Determine the (X, Y) coordinate at the center of the cell enclosing the given text.  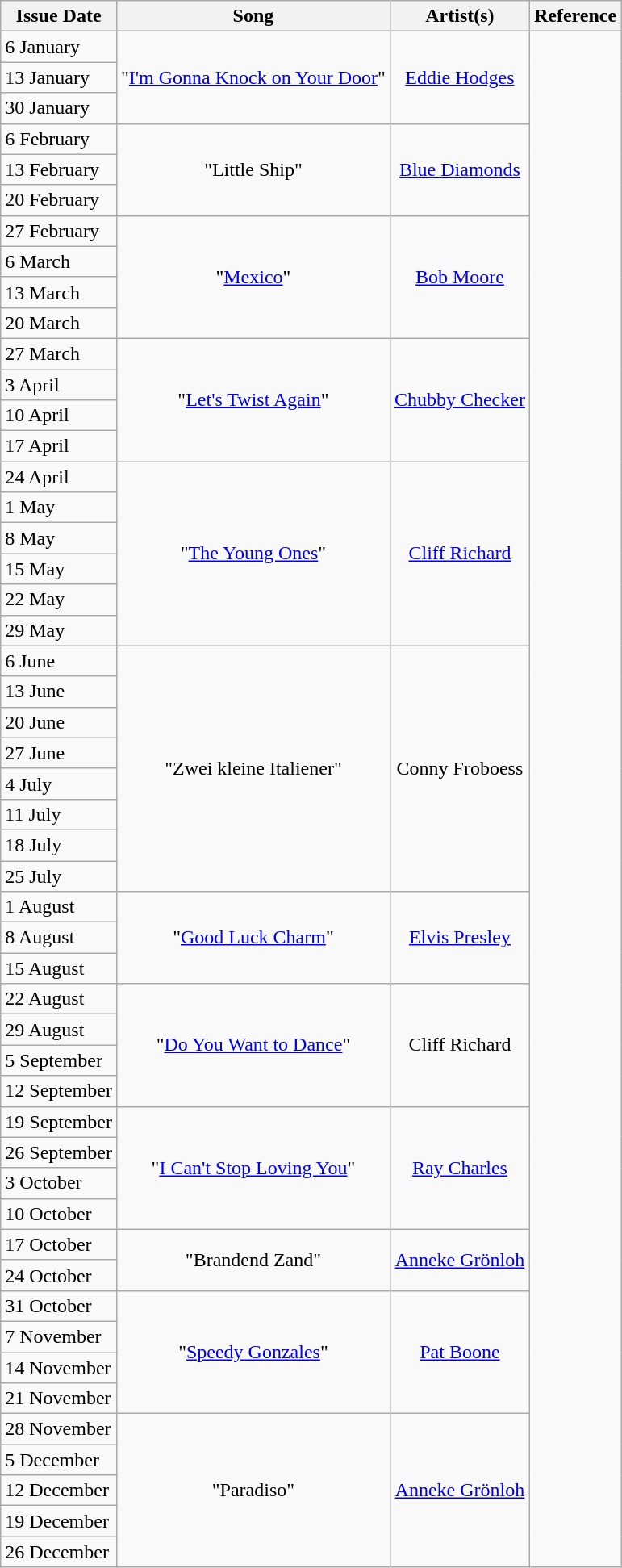
"Mexico" (253, 277)
"Little Ship" (253, 169)
22 August (59, 999)
"I Can't Stop Loving You" (253, 1168)
10 October (59, 1214)
Song (253, 16)
30 January (59, 108)
"The Young Ones" (253, 554)
"Paradiso" (253, 1491)
27 March (59, 353)
20 June (59, 722)
5 December (59, 1460)
17 April (59, 446)
29 August (59, 1030)
13 January (59, 77)
10 April (59, 416)
"Good Luck Charm" (253, 938)
Ray Charles (460, 1168)
19 December (59, 1521)
8 August (59, 938)
11 July (59, 814)
6 June (59, 661)
6 February (59, 139)
13 February (59, 169)
15 August (59, 968)
"Speedy Gonzales" (253, 1352)
Reference (574, 16)
3 April (59, 385)
15 May (59, 569)
14 November (59, 1368)
13 March (59, 292)
27 June (59, 753)
Bob Moore (460, 277)
12 September (59, 1091)
Pat Boone (460, 1352)
24 April (59, 477)
31 October (59, 1306)
Eddie Hodges (460, 77)
6 March (59, 261)
26 December (59, 1552)
5 September (59, 1060)
6 January (59, 47)
"Do You Want to Dance" (253, 1045)
20 February (59, 200)
1 May (59, 508)
3 October (59, 1183)
26 September (59, 1152)
Elvis Presley (460, 938)
4 July (59, 784)
"Zwei kleine Italiener" (253, 768)
Issue Date (59, 16)
22 May (59, 600)
19 September (59, 1122)
27 February (59, 231)
7 November (59, 1336)
29 May (59, 630)
Chubby Checker (460, 399)
8 May (59, 538)
28 November (59, 1429)
25 July (59, 876)
Conny Froboess (460, 768)
12 December (59, 1491)
Blue Diamonds (460, 169)
21 November (59, 1399)
"Brandend Zand" (253, 1260)
1 August (59, 907)
20 March (59, 323)
13 June (59, 692)
"I'm Gonna Knock on Your Door" (253, 77)
24 October (59, 1275)
"Let's Twist Again" (253, 399)
18 July (59, 845)
Artist(s) (460, 16)
17 October (59, 1244)
